Locate the cell with the specified text and output its (x, y) center coordinate. 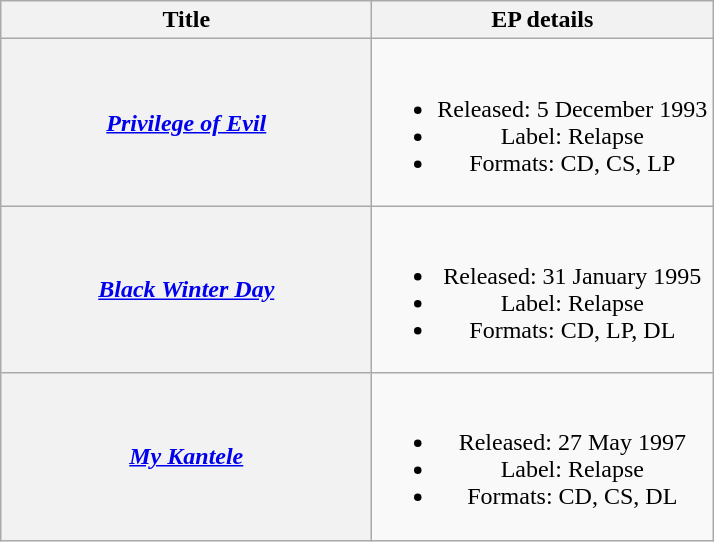
EP details (542, 20)
My Kantele (186, 456)
Released: 27 May 1997Label: RelapseFormats: CD, CS, DL (542, 456)
Released: 5 December 1993Label: RelapseFormats: CD, CS, LP (542, 122)
Title (186, 20)
Black Winter Day (186, 290)
Privilege of Evil (186, 122)
Released: 31 January 1995Label: RelapseFormats: CD, LP, DL (542, 290)
